Find where the given text appears and provide that cell's center as [X, Y] coordinate. 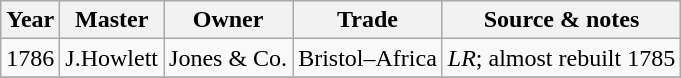
Trade [368, 20]
Bristol–Africa [368, 58]
Jones & Co. [228, 58]
Source & notes [561, 20]
Master [112, 20]
Owner [228, 20]
Year [30, 20]
J.Howlett [112, 58]
LR; almost rebuilt 1785 [561, 58]
1786 [30, 58]
